Extract the [x, y] coordinate from the center of the cell holding the provided text.  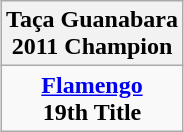
Taça Guanabara2011 Champion [92, 34]
Flamengo19th Title [92, 98]
